Return the (X, Y) coordinate for the center point of the cell that contains the specified text.  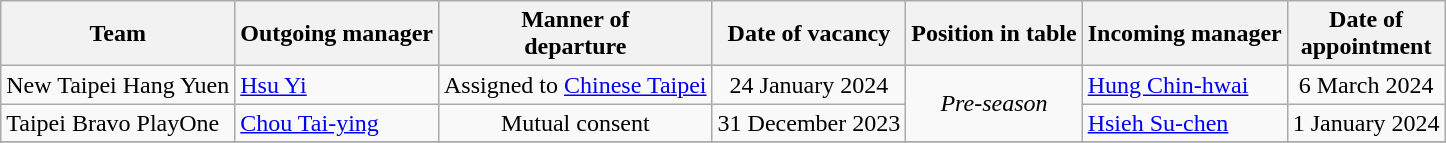
Outgoing manager (337, 34)
Pre-season (994, 104)
Assigned to Chinese Taipei (575, 85)
New Taipei Hang Yuen (118, 85)
Incoming manager (1184, 34)
6 March 2024 (1366, 85)
31 December 2023 (809, 123)
24 January 2024 (809, 85)
Position in table (994, 34)
Date of vacancy (809, 34)
Hsieh Su-chen (1184, 123)
Chou Tai-ying (337, 123)
Mutual consent (575, 123)
Hung Chin-hwai (1184, 85)
1 January 2024 (1366, 123)
Date ofappointment (1366, 34)
Team (118, 34)
Taipei Bravo PlayOne (118, 123)
Manner ofdeparture (575, 34)
Hsu Yi (337, 85)
